Extract the [x, y] coordinate from the center of the cell holding the provided text.  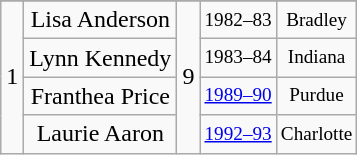
Laurie Aaron [100, 134]
Indiana [316, 58]
Lynn Kennedy [100, 58]
Franthea Price [100, 96]
1992–93 [238, 134]
Purdue [316, 96]
1 [12, 77]
1983–84 [238, 58]
Charlotte [316, 134]
9 [188, 77]
Bradley [316, 20]
1982–83 [238, 20]
1989–90 [238, 96]
Lisa Anderson [100, 20]
